Pinpoint the cell where the given text exists, returning its [x, y] midpoint coordinate. 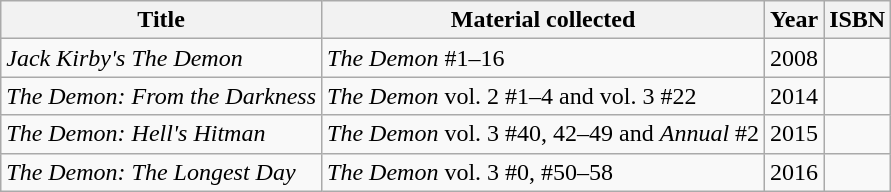
2015 [794, 134]
The Demon vol. 3 #40, 42–49 and Annual #2 [544, 134]
Material collected [544, 20]
2016 [794, 172]
ISBN [858, 20]
Year [794, 20]
2008 [794, 58]
The Demon vol. 3 #0, #50–58 [544, 172]
Jack Kirby's The Demon [162, 58]
The Demon: Hell's Hitman [162, 134]
The Demon: From the Darkness [162, 96]
The Demon #1–16 [544, 58]
Title [162, 20]
The Demon: The Longest Day [162, 172]
2014 [794, 96]
The Demon vol. 2 #1–4 and vol. 3 #22 [544, 96]
